Identify which cell holds the provided text, then report its [X, Y] central coordinate. 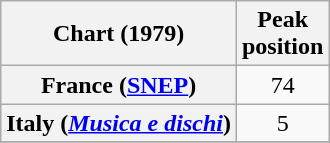
Chart (1979) [119, 34]
France (SNEP) [119, 85]
5 [282, 123]
74 [282, 85]
Italy (Musica e dischi) [119, 123]
Peakposition [282, 34]
